Search for the cell housing the specified text and yield its [X, Y] center coordinate. 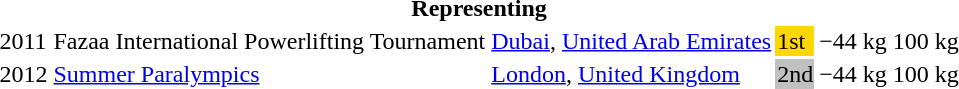
Dubai, United Arab Emirates [632, 41]
Summer Paralympics [270, 74]
London, United Kingdom [632, 74]
2nd [796, 74]
Fazaa International Powerlifting Tournament [270, 41]
1st [796, 41]
